Search for the cell housing the specified text and yield its [X, Y] center coordinate. 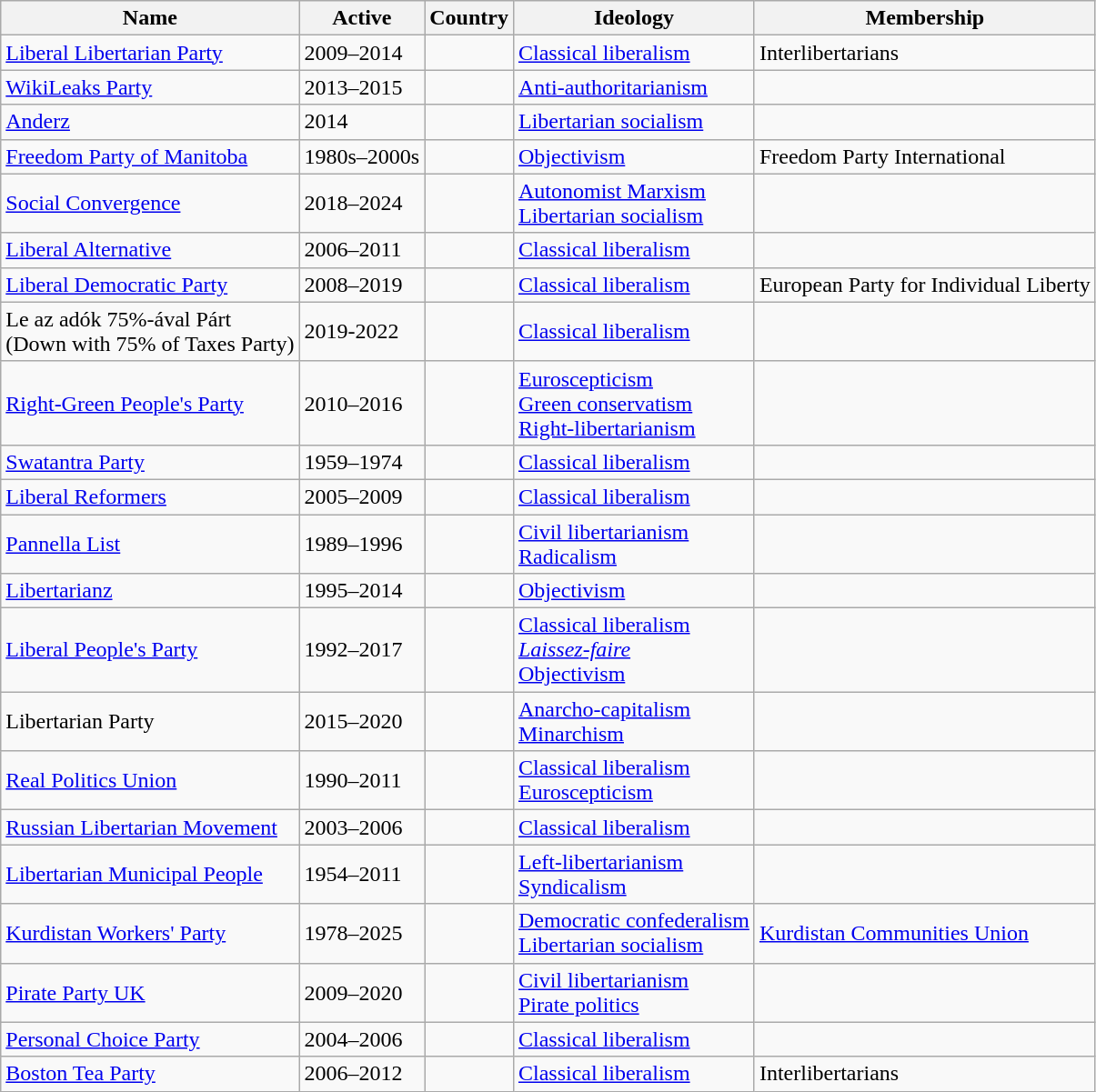
Classical liberalismLaissez-faireObjectivism [633, 650]
Liberal Alternative [150, 250]
Country [469, 18]
Autonomist MarxismLibertarian socialism [633, 204]
Libertarian Party [150, 722]
2005–2009 [362, 496]
European Party for Individual Liberty [924, 285]
Pirate Party UK [150, 993]
Liberal Libertarian Party [150, 53]
Russian Libertarian Movement [150, 827]
2015–2020 [362, 722]
Classical liberalismEuroscepticism [633, 780]
Anarcho-capitalismMinarchism [633, 722]
Kurdistan Communities Union [924, 933]
Swatantra Party [150, 462]
Kurdistan Workers' Party [150, 933]
Left-libertarianismSyndicalism [633, 875]
Libertarianz [150, 591]
Real Politics Union [150, 780]
2003–2006 [362, 827]
Pannella List [150, 544]
Name [150, 18]
Libertarian socialism [633, 122]
2018–2024 [362, 204]
Freedom Party of Manitoba [150, 156]
Libertarian Municipal People [150, 875]
Anti-authoritarianism [633, 87]
Liberal People's Party [150, 650]
1995–2014 [362, 591]
2006–2012 [362, 1074]
Ideology [633, 18]
Right-Green People's Party [150, 403]
Boston Tea Party [150, 1074]
Liberal Democratic Party [150, 285]
Le az adók 75%-ával Párt(Down with 75% of Taxes Party) [150, 331]
2008–2019 [362, 285]
2013–2015 [362, 87]
Social Convergence [150, 204]
Active [362, 18]
2009–2020 [362, 993]
Civil libertarianismRadicalism [633, 544]
1978–2025 [362, 933]
1989–1996 [362, 544]
Democratic confederalismLibertarian socialism [633, 933]
Membership [924, 18]
EuroscepticismGreen conservatismRight-libertarianism [633, 403]
2006–2011 [362, 250]
Personal Choice Party [150, 1039]
1990–2011 [362, 780]
1992–2017 [362, 650]
1959–1974 [362, 462]
Freedom Party International [924, 156]
1954–2011 [362, 875]
2010–2016 [362, 403]
1980s–2000s [362, 156]
2009–2014 [362, 53]
WikiLeaks Party [150, 87]
2019-2022 [362, 331]
2004–2006 [362, 1039]
Liberal Reformers [150, 496]
Civil libertarianismPirate politics [633, 993]
2014 [362, 122]
Anderz [150, 122]
